Pinpoint the cell where the given text exists, returning its [X, Y] midpoint coordinate. 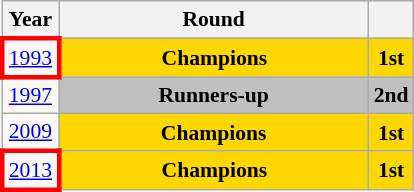
Round [214, 20]
Year [30, 20]
2013 [30, 170]
Runners-up [214, 96]
1993 [30, 58]
1997 [30, 96]
2nd [392, 96]
2009 [30, 132]
